Detect which cell encompasses the target text, then output its (x, y) center coordinate. 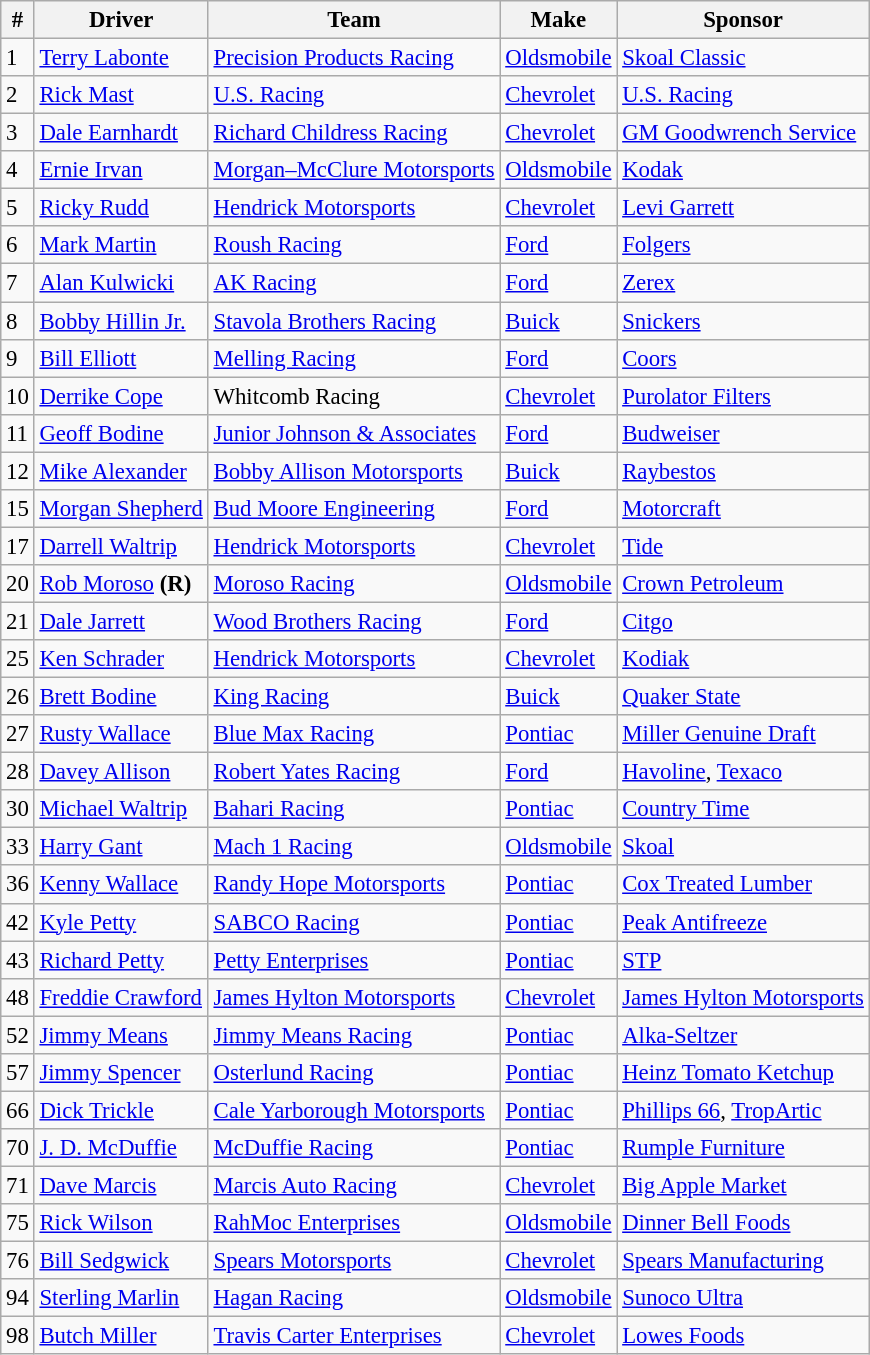
10 (18, 396)
Alan Kulwicki (121, 283)
Levi Garrett (743, 208)
Kyle Petty (121, 922)
66 (18, 1110)
Big Apple Market (743, 1185)
Stavola Brothers Racing (354, 321)
Crown Petroleum (743, 584)
Dale Jarrett (121, 621)
Sunoco Ultra (743, 1298)
7 (18, 283)
Brett Bodine (121, 697)
Michael Waltrip (121, 809)
Moroso Racing (354, 584)
Davey Allison (121, 772)
Cale Yarborough Motorsports (354, 1110)
Harry Gant (121, 847)
Melling Racing (354, 358)
Roush Racing (354, 245)
98 (18, 1336)
Kodak (743, 170)
Butch Miller (121, 1336)
57 (18, 1073)
17 (18, 546)
Bill Sedgwick (121, 1261)
Jimmy Means (121, 1035)
3 (18, 133)
Ernie Irvan (121, 170)
Spears Manufacturing (743, 1261)
Country Time (743, 809)
Randy Hope Motorsports (354, 885)
Bud Moore Engineering (354, 509)
1 (18, 58)
15 (18, 509)
J. D. McDuffie (121, 1148)
Budweiser (743, 433)
48 (18, 997)
Ken Schrader (121, 659)
Geoff Bodine (121, 433)
33 (18, 847)
# (18, 20)
Robert Yates Racing (354, 772)
Mike Alexander (121, 471)
Skoal Classic (743, 58)
94 (18, 1298)
2 (18, 95)
Dick Trickle (121, 1110)
75 (18, 1223)
Spears Motorsports (354, 1261)
12 (18, 471)
Junior Johnson & Associates (354, 433)
Derrike Cope (121, 396)
King Racing (354, 697)
28 (18, 772)
5 (18, 208)
GM Goodwrench Service (743, 133)
Phillips 66, TropArtic (743, 1110)
Team (354, 20)
Skoal (743, 847)
76 (18, 1261)
Rick Mast (121, 95)
Terry Labonte (121, 58)
Havoline, Texaco (743, 772)
Kenny Wallace (121, 885)
Coors (743, 358)
26 (18, 697)
42 (18, 922)
Richard Petty (121, 960)
Mark Martin (121, 245)
36 (18, 885)
Quaker State (743, 697)
Bahari Racing (354, 809)
Tide (743, 546)
RahMoc Enterprises (354, 1223)
Miller Genuine Draft (743, 734)
Heinz Tomato Ketchup (743, 1073)
Richard Childress Racing (354, 133)
8 (18, 321)
6 (18, 245)
Dale Earnhardt (121, 133)
71 (18, 1185)
Blue Max Racing (354, 734)
43 (18, 960)
Petty Enterprises (354, 960)
Freddie Crawford (121, 997)
Motorcraft (743, 509)
9 (18, 358)
70 (18, 1148)
McDuffie Racing (354, 1148)
Raybestos (743, 471)
Jimmy Spencer (121, 1073)
Morgan Shepherd (121, 509)
Ricky Rudd (121, 208)
Zerex (743, 283)
Osterlund Racing (354, 1073)
Rusty Wallace (121, 734)
Bill Elliott (121, 358)
Travis Carter Enterprises (354, 1336)
Lowes Foods (743, 1336)
STP (743, 960)
Hagan Racing (354, 1298)
Darrell Waltrip (121, 546)
AK Racing (354, 283)
Driver (121, 20)
Peak Antifreeze (743, 922)
30 (18, 809)
Sterling Marlin (121, 1298)
Folgers (743, 245)
Snickers (743, 321)
Rick Wilson (121, 1223)
Dave Marcis (121, 1185)
Make (558, 20)
Sponsor (743, 20)
52 (18, 1035)
Marcis Auto Racing (354, 1185)
Citgo (743, 621)
25 (18, 659)
Bobby Allison Motorsports (354, 471)
Bobby Hillin Jr. (121, 321)
11 (18, 433)
SABCO Racing (354, 922)
4 (18, 170)
Precision Products Racing (354, 58)
Dinner Bell Foods (743, 1223)
Rumple Furniture (743, 1148)
Jimmy Means Racing (354, 1035)
21 (18, 621)
Cox Treated Lumber (743, 885)
Rob Moroso (R) (121, 584)
Whitcomb Racing (354, 396)
Mach 1 Racing (354, 847)
Alka-Seltzer (743, 1035)
20 (18, 584)
Purolator Filters (743, 396)
Kodiak (743, 659)
Wood Brothers Racing (354, 621)
27 (18, 734)
Morgan–McClure Motorsports (354, 170)
